Extract the (x, y) coordinate from the center of the cell holding the provided text.  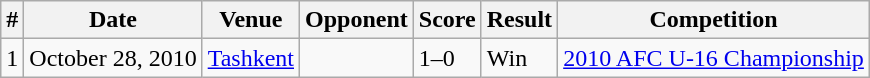
1 (12, 58)
Tashkent (250, 58)
1–0 (447, 58)
Venue (250, 20)
Competition (714, 20)
Score (447, 20)
Win (519, 58)
Opponent (357, 20)
# (12, 20)
2010 AFC U-16 Championship (714, 58)
October 28, 2010 (113, 58)
Result (519, 20)
Date (113, 20)
